Identify which cell holds the provided text, then report its [X, Y] central coordinate. 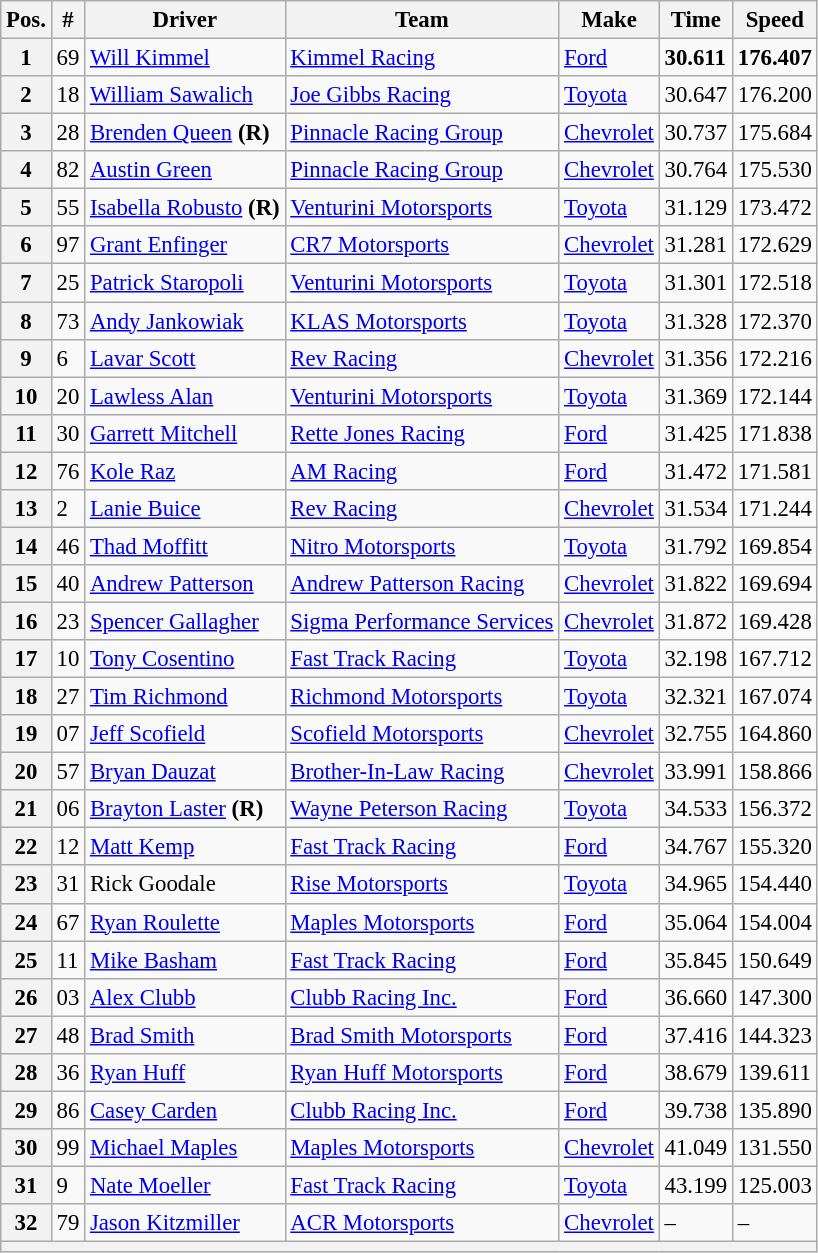
172.518 [774, 283]
Will Kimmel [185, 58]
17 [26, 659]
30.737 [696, 133]
Joe Gibbs Racing [422, 95]
Patrick Staropoli [185, 283]
Brenden Queen (R) [185, 133]
32.198 [696, 659]
31.301 [696, 283]
31.328 [696, 321]
43.199 [696, 1185]
32 [26, 1223]
Nate Moeller [185, 1185]
31.281 [696, 245]
172.370 [774, 321]
169.694 [774, 584]
150.649 [774, 960]
97 [68, 245]
Thad Moffitt [185, 546]
82 [68, 170]
69 [68, 58]
48 [68, 1035]
14 [26, 546]
76 [68, 471]
31.534 [696, 509]
Mike Basham [185, 960]
125.003 [774, 1185]
Wayne Peterson Racing [422, 809]
AM Racing [422, 471]
03 [68, 997]
86 [68, 1110]
34.767 [696, 847]
40 [68, 584]
Alex Clubb [185, 997]
31.369 [696, 396]
29 [26, 1110]
Michael Maples [185, 1148]
33.991 [696, 772]
73 [68, 321]
15 [26, 584]
67 [68, 922]
Time [696, 20]
8 [26, 321]
KLAS Motorsports [422, 321]
31.822 [696, 584]
Ryan Huff [185, 1073]
147.300 [774, 997]
171.581 [774, 471]
35.845 [696, 960]
38.679 [696, 1073]
Kole Raz [185, 471]
Jeff Scofield [185, 734]
57 [68, 772]
# [68, 20]
ACR Motorsports [422, 1223]
156.372 [774, 809]
35.064 [696, 922]
24 [26, 922]
175.530 [774, 170]
Lawless Alan [185, 396]
Matt Kemp [185, 847]
Richmond Motorsports [422, 697]
173.472 [774, 208]
13 [26, 509]
171.244 [774, 509]
Pos. [26, 20]
154.440 [774, 885]
Driver [185, 20]
Brad Smith Motorsports [422, 1035]
139.611 [774, 1073]
31.472 [696, 471]
131.550 [774, 1148]
William Sawalich [185, 95]
144.323 [774, 1035]
Rick Goodale [185, 885]
39.738 [696, 1110]
Sigma Performance Services [422, 621]
31.356 [696, 358]
Spencer Gallagher [185, 621]
19 [26, 734]
176.407 [774, 58]
32.755 [696, 734]
Team [422, 20]
Rise Motorsports [422, 885]
99 [68, 1148]
172.216 [774, 358]
3 [26, 133]
07 [68, 734]
Tim Richmond [185, 697]
34.533 [696, 809]
5 [26, 208]
36 [68, 1073]
176.200 [774, 95]
Brother-In-Law Racing [422, 772]
Tony Cosentino [185, 659]
175.684 [774, 133]
Make [609, 20]
172.629 [774, 245]
Speed [774, 20]
26 [26, 997]
172.144 [774, 396]
Nitro Motorsports [422, 546]
79 [68, 1223]
31.129 [696, 208]
164.860 [774, 734]
Lavar Scott [185, 358]
34.965 [696, 885]
Grant Enfinger [185, 245]
171.838 [774, 433]
Kimmel Racing [422, 58]
30.764 [696, 170]
Jason Kitzmiller [185, 1223]
169.854 [774, 546]
41.049 [696, 1148]
Andrew Patterson [185, 584]
7 [26, 283]
Brad Smith [185, 1035]
22 [26, 847]
32.321 [696, 697]
4 [26, 170]
36.660 [696, 997]
21 [26, 809]
Andrew Patterson Racing [422, 584]
55 [68, 208]
31.792 [696, 546]
Lanie Buice [185, 509]
167.712 [774, 659]
CR7 Motorsports [422, 245]
Garrett Mitchell [185, 433]
167.074 [774, 697]
30.647 [696, 95]
169.428 [774, 621]
Ryan Huff Motorsports [422, 1073]
Bryan Dauzat [185, 772]
Isabella Robusto (R) [185, 208]
155.320 [774, 847]
31.425 [696, 433]
1 [26, 58]
30.611 [696, 58]
Ryan Roulette [185, 922]
06 [68, 809]
Scofield Motorsports [422, 734]
37.416 [696, 1035]
Brayton Laster (R) [185, 809]
135.890 [774, 1110]
Rette Jones Racing [422, 433]
154.004 [774, 922]
158.866 [774, 772]
Casey Carden [185, 1110]
16 [26, 621]
31.872 [696, 621]
Austin Green [185, 170]
Andy Jankowiak [185, 321]
46 [68, 546]
